Find where the given text appears and provide that cell's center as [X, Y] coordinate. 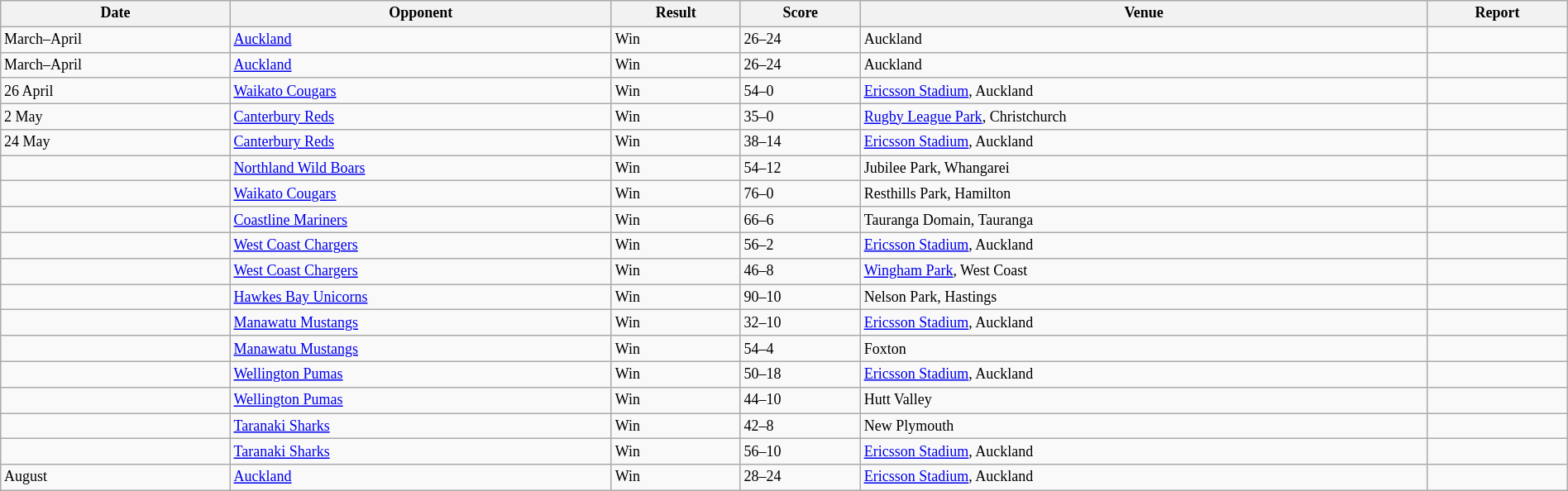
54–12 [801, 169]
August [116, 478]
44–10 [801, 400]
26 April [116, 91]
Coastline Mariners [420, 220]
54–4 [801, 349]
Hawkes Bay Unicorns [420, 298]
Report [1497, 13]
66–6 [801, 220]
54–0 [801, 91]
24 May [116, 142]
90–10 [801, 298]
Opponent [420, 13]
2 May [116, 116]
New Plymouth [1144, 427]
35–0 [801, 116]
Foxton [1144, 349]
32–10 [801, 322]
42–8 [801, 427]
Northland Wild Boars [420, 169]
76–0 [801, 193]
Tauranga Domain, Tauranga [1144, 220]
46–8 [801, 271]
Jubilee Park, Whangarei [1144, 169]
Date [116, 13]
Resthills Park, Hamilton [1144, 193]
Score [801, 13]
Wingham Park, West Coast [1144, 271]
Hutt Valley [1144, 400]
56–10 [801, 451]
Venue [1144, 13]
Nelson Park, Hastings [1144, 298]
28–24 [801, 478]
50–18 [801, 374]
Result [676, 13]
Rugby League Park, Christchurch [1144, 116]
38–14 [801, 142]
56–2 [801, 245]
